Extract the [X, Y] coordinate from the center of the cell holding the provided text.  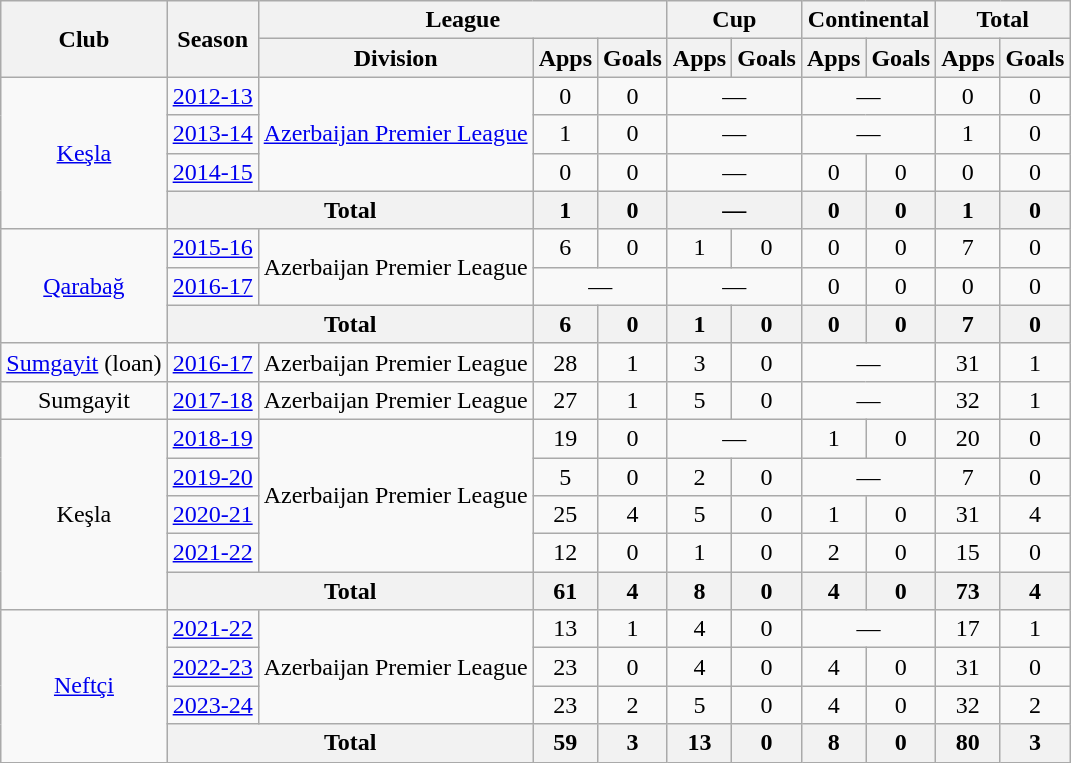
73 [968, 591]
2015-16 [212, 248]
Sumgayit [84, 400]
Sumgayit (loan) [84, 362]
Qarabağ [84, 286]
27 [565, 400]
15 [968, 553]
28 [565, 362]
2019-20 [212, 477]
2022-23 [212, 667]
Cup [734, 20]
2023-24 [212, 705]
19 [565, 438]
League [462, 20]
2020-21 [212, 515]
Division [396, 58]
61 [565, 591]
2014-15 [212, 172]
2017-18 [212, 400]
59 [565, 743]
20 [968, 438]
80 [968, 743]
17 [968, 629]
Season [212, 39]
Continental [868, 20]
12 [565, 553]
2012-13 [212, 96]
2013-14 [212, 134]
25 [565, 515]
Club [84, 39]
2018-19 [212, 438]
Neftçi [84, 686]
